Locate the cell with the specified text and output its [x, y] center coordinate. 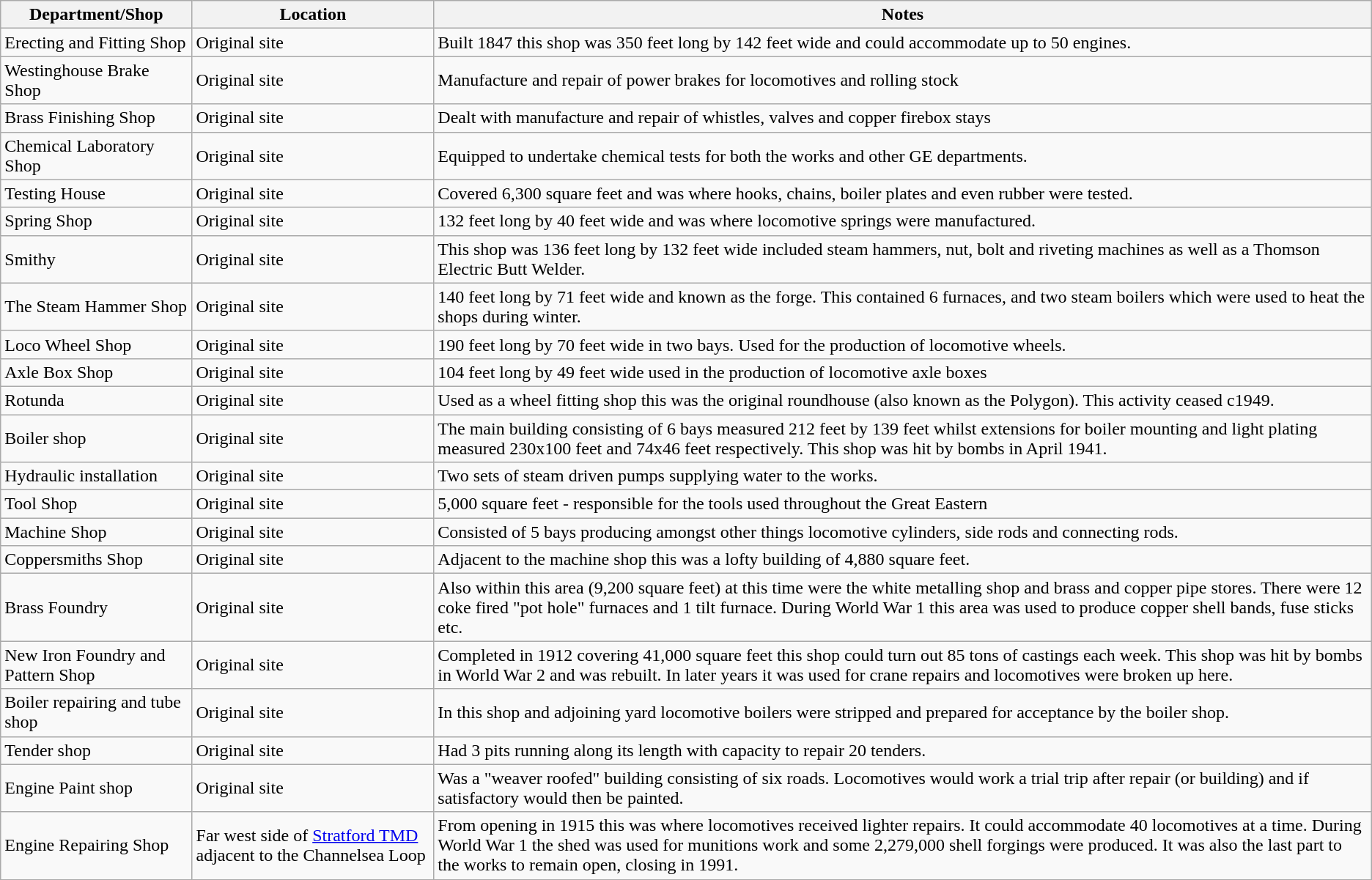
Department/Shop [97, 15]
Manufacture and repair of power brakes for locomotives and rolling stock [903, 81]
5,000 square feet - responsible for the tools used throughout the Great Eastern [903, 504]
Equipped to undertake chemical tests for both the works and other GE departments. [903, 155]
Consisted of 5 bays producing amongst other things locomotive cylinders, side rods and connecting rods. [903, 532]
Testing House [97, 193]
New Iron Foundry and Pattern Shop [97, 665]
Axle Box Shop [97, 372]
Notes [903, 15]
Spring Shop [97, 221]
Machine Shop [97, 532]
Smithy [97, 259]
190 feet long by 70 feet wide in two bays. Used for the production of locomotive wheels. [903, 344]
Tool Shop [97, 504]
Boiler shop [97, 438]
104 feet long by 49 feet wide used in the production of locomotive axle boxes [903, 372]
Westinghouse Brake Shop [97, 81]
Built 1847 this shop was 350 feet long by 142 feet wide and could accommodate up to 50 engines. [903, 42]
Location [313, 15]
In this shop and adjoining yard locomotive boilers were stripped and prepared for acceptance by the boiler shop. [903, 712]
Engine Paint shop [97, 788]
Chemical Laboratory Shop [97, 155]
This shop was 136 feet long by 132 feet wide included steam hammers, nut, bolt and riveting machines as well as a Thomson Electric Butt Welder. [903, 259]
Far west side of Stratford TMD adjacent to the Channelsea Loop [313, 846]
Had 3 pits running along its length with capacity to repair 20 tenders. [903, 750]
132 feet long by 40 feet wide and was where locomotive springs were manufactured. [903, 221]
Adjacent to the machine shop this was a lofty building of 4,880 square feet. [903, 560]
Loco Wheel Shop [97, 344]
Dealt with manufacture and repair of whistles, valves and copper firebox stays [903, 118]
Hydraulic installation [97, 476]
Boiler repairing and tube shop [97, 712]
Brass Foundry [97, 607]
Coppersmiths Shop [97, 560]
Engine Repairing Shop [97, 846]
Covered 6,300 square feet and was where hooks, chains, boiler plates and even rubber were tested. [903, 193]
Two sets of steam driven pumps supplying water to the works. [903, 476]
Used as a wheel fitting shop this was the original roundhouse (also known as the Polygon). This activity ceased c1949. [903, 400]
The Steam Hammer Shop [97, 306]
Tender shop [97, 750]
Rotunda [97, 400]
Erecting and Fitting Shop [97, 42]
Brass Finishing Shop [97, 118]
